Identify which cell holds the provided text, then report its (X, Y) central coordinate. 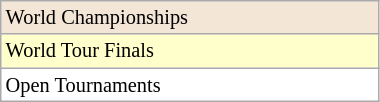
World Tour Finals (190, 51)
Open Tournaments (190, 85)
World Championships (190, 17)
